Detect which cell encompasses the target text, then output its (X, Y) center coordinate. 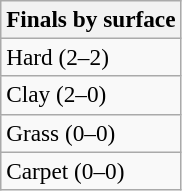
Clay (2–0) (91, 95)
Finals by surface (91, 19)
Hard (2–2) (91, 57)
Carpet (0–0) (91, 170)
Grass (0–0) (91, 133)
